Provide the [X, Y] coordinate of the cell's center where the given text is located.  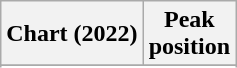
Peakposition [189, 34]
Chart (2022) [72, 34]
